Return the [X, Y] coordinate for the center point of the cell that contains the specified text.  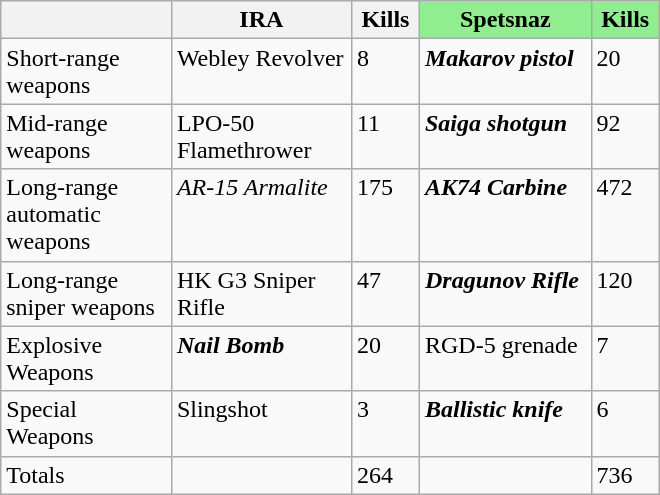
8 [385, 72]
Makarov pistol [505, 72]
Explosive Weapons [86, 358]
Nail Bomb [261, 358]
RGD-5 grenade [505, 358]
Webley Revolver [261, 72]
6 [625, 424]
Totals [86, 475]
175 [385, 215]
Short-range weapons [86, 72]
HK G3 Sniper Rifle [261, 294]
IRA [261, 20]
120 [625, 294]
472 [625, 215]
736 [625, 475]
Long-range automatic weapons [86, 215]
264 [385, 475]
Spetsnaz [505, 20]
Ballistic knife [505, 424]
AK74 Carbine [505, 215]
Saiga shotgun [505, 136]
7 [625, 358]
11 [385, 136]
Long-range sniper weapons [86, 294]
3 [385, 424]
Dragunov Rifle [505, 294]
AR-15 Armalite [261, 215]
47 [385, 294]
92 [625, 136]
Special Weapons [86, 424]
LPO-50 Flamethrower [261, 136]
Slingshot [261, 424]
Mid-range weapons [86, 136]
